Extract the (x, y) coordinate from the center of the cell holding the provided text.  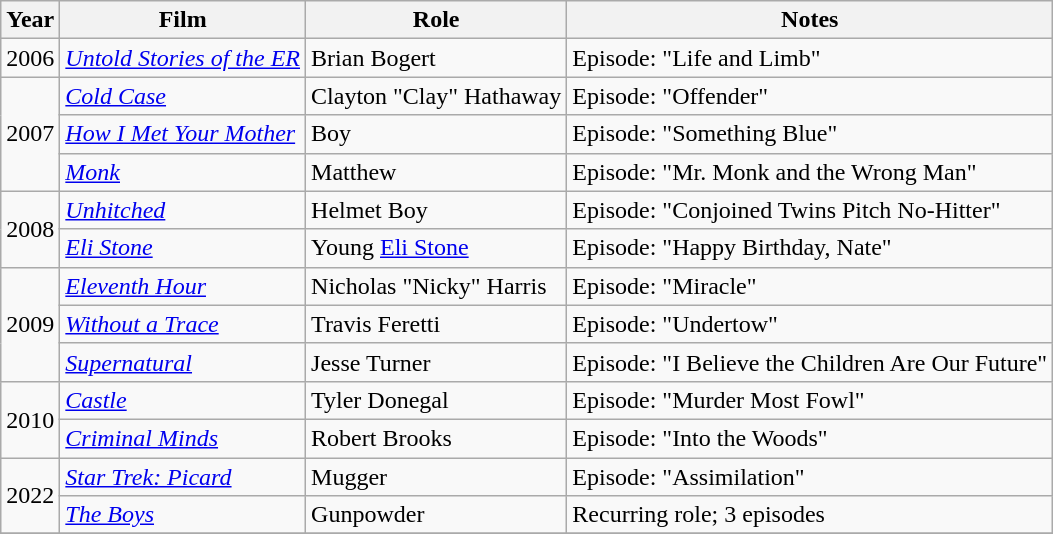
Young Eli Stone (436, 248)
Film (183, 20)
2009 (30, 324)
Episode: "Undertow" (810, 324)
Tyler Donegal (436, 400)
Eleventh Hour (183, 286)
Year (30, 20)
Cold Case (183, 96)
Clayton "Clay" Hathaway (436, 96)
2006 (30, 58)
Unhitched (183, 210)
Mugger (436, 477)
Notes (810, 20)
2008 (30, 229)
Episode: "Life and Limb" (810, 58)
Without a Trace (183, 324)
Matthew (436, 172)
Episode: "Happy Birthday, Nate" (810, 248)
Episode: "Offender" (810, 96)
The Boys (183, 515)
Star Trek: Picard (183, 477)
Episode: "Conjoined Twins Pitch No-Hitter" (810, 210)
Nicholas "Nicky" Harris (436, 286)
Episode: "Assimilation" (810, 477)
Recurring role; 3 episodes (810, 515)
Eli Stone (183, 248)
Boy (436, 134)
Episode: "Miracle" (810, 286)
Travis Feretti (436, 324)
Robert Brooks (436, 438)
How I Met Your Mother (183, 134)
Episode: "Murder Most Fowl" (810, 400)
Role (436, 20)
Jesse Turner (436, 362)
Gunpowder (436, 515)
2022 (30, 496)
Untold Stories of the ER (183, 58)
Episode: "I Believe the Children Are Our Future" (810, 362)
Episode: "Into the Woods" (810, 438)
Castle (183, 400)
Criminal Minds (183, 438)
2007 (30, 134)
Supernatural (183, 362)
Episode: "Something Blue" (810, 134)
Monk (183, 172)
Brian Bogert (436, 58)
Helmet Boy (436, 210)
2010 (30, 419)
Episode: "Mr. Monk and the Wrong Man" (810, 172)
